Scan for the cell matching the given text and deliver its (x, y) coordinate at center. 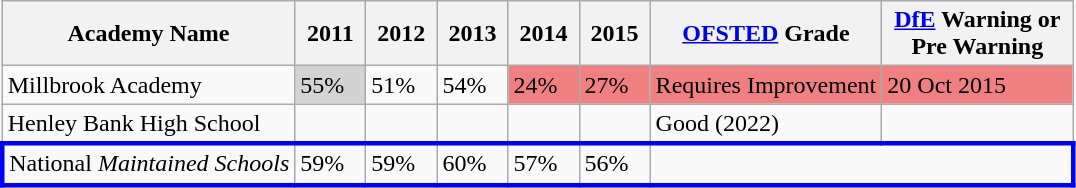
DfE Warning or Pre Warning (978, 34)
2012 (402, 34)
54% (472, 85)
20 Oct 2015 (978, 85)
Millbrook Academy (148, 85)
24% (544, 85)
2011 (330, 34)
51% (402, 85)
Henley Bank High School (148, 124)
2015 (614, 34)
55% (330, 85)
National Maintained Schools (148, 164)
Good (2022) (766, 124)
Requires Improvement (766, 85)
27% (614, 85)
Academy Name (148, 34)
2014 (544, 34)
60% (472, 164)
2013 (472, 34)
56% (614, 164)
57% (544, 164)
OFSTED Grade (766, 34)
